Output the [X, Y] coordinate of the center of the cell containing the given text.  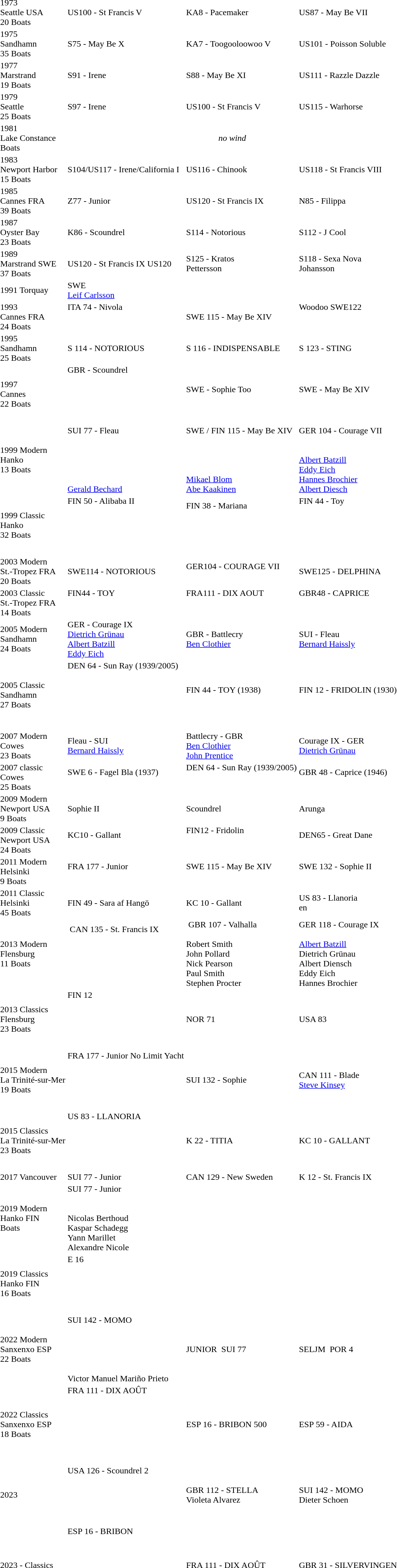
Z77 - Junior [126, 201]
S125 - Kratos Pettersson [242, 264]
NOR 71 [242, 1019]
USA 126 - Scoundrel 2 [126, 1495]
SUI 77 - Fleau Gerald Bechard [126, 460]
E 16 [126, 1283]
US116 - Chinook [242, 169]
K86 - Scoundrel [126, 232]
US120 - St Francis IX US120 [126, 264]
S75 - May Be X [126, 44]
GBR - Scoundrel [126, 394]
S88 - May Be XI [242, 75]
FIN 38 - Mariana [242, 525]
KC10 - Gallant [126, 840]
FIN 44 - TOY (1938) [242, 695]
US 83 - LLANORIA [126, 1140]
CAN 135 - St. Francis IX [126, 954]
S 114 - NOTORIOUS [126, 348]
S97 - Irene [126, 107]
FIN12 - Fridolin [242, 840]
SUI 77 - Junior Nicolas Berthoud Kaspar Schadegg Yann Marillet Alexandre Nicole [126, 1218]
S 116 - INDISPENSABLE [242, 348]
FRA 177 - Junior [126, 871]
SUI 77 - Junior [126, 1177]
S114 - Notorious [242, 232]
FRA111 - DIX AOUT [242, 603]
GBR 107 - ValhallaRobert Smith John Pollard Nick Pearson Paul Smith Stephen Procter [242, 954]
Scoundrel [242, 809]
SWE 6 - Fagel Bla (1937) [126, 777]
SWE - Sophie Too [242, 394]
SWELeif Carlsson [126, 290]
GBR 112 - STELLAVioleta Alvarez [242, 1495]
S104/US117 - Irene/California I [126, 169]
US100 - St Francis V [242, 107]
JUNIOR SUI 77 [242, 1349]
FRA 177 - Junior No Limit Yacht [126, 1080]
GBR - BattlecryBen Clothier [242, 639]
KC 10 - Gallant [242, 903]
K 22 - TITIA [242, 1140]
ESP 16 - BRIBON 500 [242, 1424]
FIN44 - TOY [126, 603]
GER104 - COURAGE VII [242, 571]
Battlecry - GBRBen ClothierJohn Prentice [242, 746]
SWE114 - NOTORIOUS [126, 571]
GER - Courage IXDietrich GrünauAlbert BatzillEddy Eich [126, 639]
FIN 49 - Sara af Hangö [126, 903]
CAN 129 - New Sweden [242, 1177]
KA7 - Toogooloowoo V [242, 44]
FIN 12 [126, 1019]
FRA 111 - DIX AOÛT [126, 1424]
FIN 50 - Alibaba II [126, 525]
Fleau - SUIBernard Haissly [126, 746]
Sophie II [126, 809]
US120 - St Francis IX [242, 201]
SUI 132 - Sophie [242, 1080]
S91 - Irene [126, 75]
SWE / FIN 115 - May Be XIV Mikael Blom Abe Kaakinen [242, 460]
ITA 74 - Nivola [126, 317]
SUI 142 - MOMO Victor Manuel Mariño Prieto [126, 1349]
